Identify which cell holds the provided text, then report its [x, y] central coordinate. 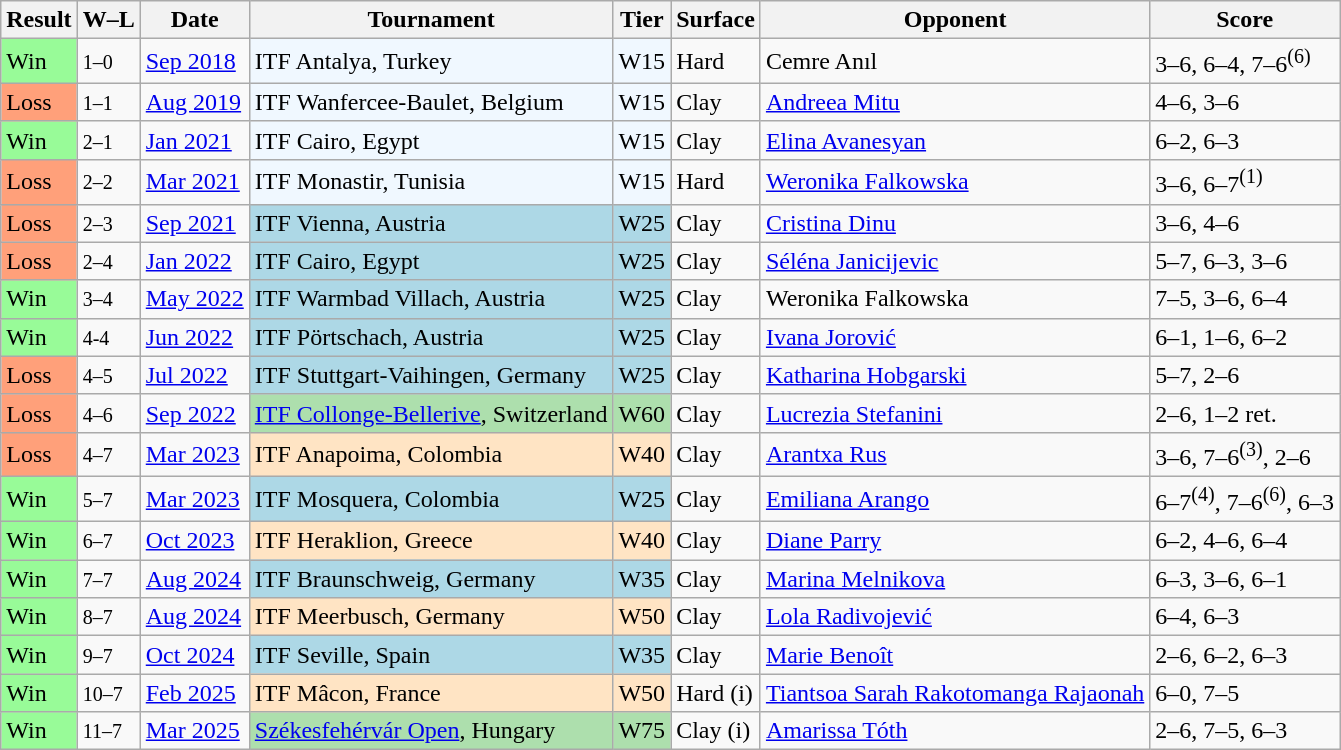
6–1, 1–6, 6–2 [1245, 337]
Mar 2025 [194, 731]
5–7, 6–3, 3–6 [1245, 261]
Ivana Jorović [954, 337]
3–6, 6–7(1) [1245, 182]
Score [1245, 20]
Séléna Janicijevic [954, 261]
ITF Stuttgart-Vaihingen, Germany [431, 375]
W75 [642, 731]
4–6 [108, 413]
Sep 2021 [194, 223]
6–0, 7–5 [1245, 693]
Oct 2023 [194, 541]
3–4 [108, 299]
1–1 [108, 102]
4-4 [108, 337]
ITF Monastir, Tunisia [431, 182]
ITF Anapoima, Colombia [431, 454]
ITF Seville, Spain [431, 655]
Katharina Hobgarski [954, 375]
Diane Parry [954, 541]
Székesfehérvár Open, Hungary [431, 731]
5–7 [108, 500]
May 2022 [194, 299]
Aug 2019 [194, 102]
ITF Meerbusch, Germany [431, 617]
ITF Vienna, Austria [431, 223]
2–4 [108, 261]
ITF Collonge-Bellerive, Switzerland [431, 413]
2–2 [108, 182]
Emiliana Arango [954, 500]
W–L [108, 20]
6–7 [108, 541]
6–2, 6–3 [1245, 140]
4–7 [108, 454]
6–3, 3–6, 6–1 [1245, 579]
Sep 2022 [194, 413]
Opponent [954, 20]
Jan 2022 [194, 261]
4–6, 3–6 [1245, 102]
Lola Radivojević [954, 617]
Jul 2022 [194, 375]
Tier [642, 20]
3–6, 6–4, 7–6(6) [1245, 62]
Hard (i) [716, 693]
ITF Wanfercee-Baulet, Belgium [431, 102]
ITF Pörtschach, Austria [431, 337]
11–7 [108, 731]
Jan 2021 [194, 140]
4–5 [108, 375]
ITF Warmbad Villach, Austria [431, 299]
ITF Braunschweig, Germany [431, 579]
3–6, 4–6 [1245, 223]
Oct 2024 [194, 655]
Mar 2021 [194, 182]
Result [39, 20]
7–5, 3–6, 6–4 [1245, 299]
Surface [716, 20]
W60 [642, 413]
6–4, 6–3 [1245, 617]
2–6, 6–2, 6–3 [1245, 655]
2–3 [108, 223]
1–0 [108, 62]
2–6, 7–5, 6–3 [1245, 731]
Clay (i) [716, 731]
3–6, 7–6(3), 2–6 [1245, 454]
ITF Heraklion, Greece [431, 541]
10–7 [108, 693]
2–6, 1–2 ret. [1245, 413]
Lucrezia Stefanini [954, 413]
6–7(4), 7–6(6), 6–3 [1245, 500]
Date [194, 20]
Tiantsoa Sarah Rakotomanga Rajaonah [954, 693]
6–2, 4–6, 6–4 [1245, 541]
Arantxa Rus [954, 454]
7–7 [108, 579]
Marina Melnikova [954, 579]
Amarissa Tóth [954, 731]
Tournament [431, 20]
Cemre Anıl [954, 62]
9–7 [108, 655]
8–7 [108, 617]
Marie Benoît [954, 655]
ITF Mosquera, Colombia [431, 500]
ITF Mâcon, France [431, 693]
ITF Antalya, Turkey [431, 62]
Feb 2025 [194, 693]
Andreea Mitu [954, 102]
2–1 [108, 140]
Elina Avanesyan [954, 140]
Cristina Dinu [954, 223]
Jun 2022 [194, 337]
5–7, 2–6 [1245, 375]
Sep 2018 [194, 62]
